Identify which cell holds the provided text, then report its (x, y) central coordinate. 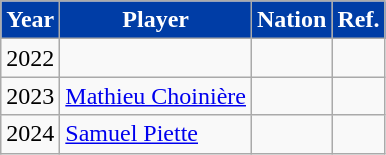
Year (30, 20)
Ref. (358, 20)
Samuel Piette (156, 134)
Nation (292, 20)
2022 (30, 58)
Player (156, 20)
2024 (30, 134)
Mathieu Choinière (156, 96)
2023 (30, 96)
